Capture the cell that displays the provided text and extract its [x, y] central coordinate. 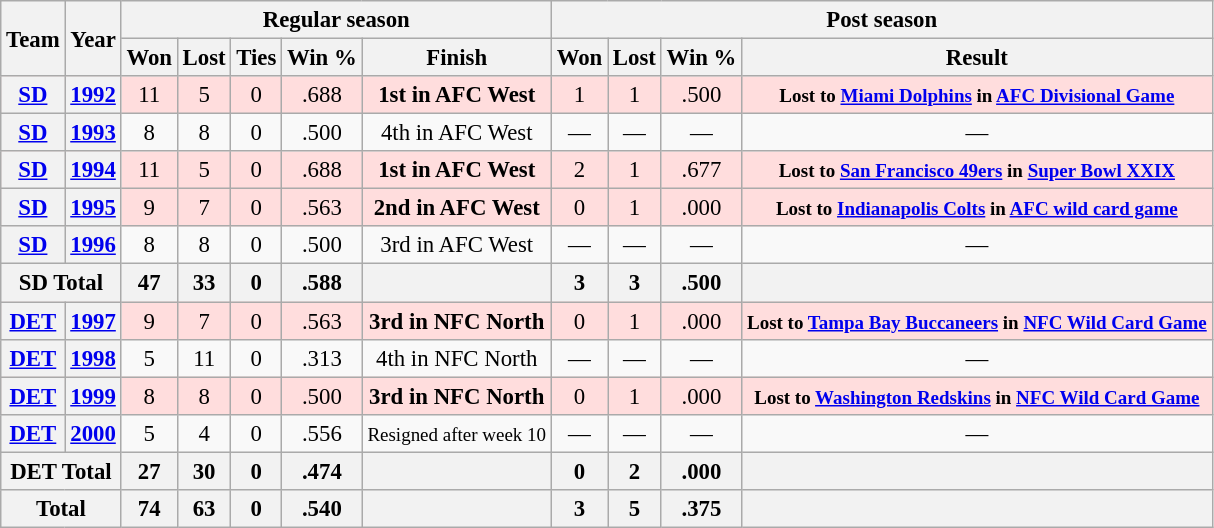
33 [204, 283]
.556 [322, 433]
63 [204, 509]
1993 [93, 133]
1999 [93, 396]
Lost to Indianapolis Colts in AFC wild card game [977, 208]
1992 [93, 95]
Lost to Washington Redskins in NFC Wild Card Game [977, 396]
.313 [322, 358]
DET Total [61, 471]
30 [204, 471]
Resigned after week 10 [456, 433]
.474 [322, 471]
74 [149, 509]
2000 [93, 433]
.375 [701, 509]
Lost to Tampa Bay Buccaneers in NFC Wild Card Game [977, 321]
Total [61, 509]
1996 [93, 245]
3rd in AFC West [456, 245]
4 [204, 433]
Year [93, 38]
Ties [256, 58]
.540 [322, 509]
.588 [322, 283]
Team [33, 38]
.677 [701, 170]
47 [149, 283]
Lost to Miami Dolphins in AFC Divisional Game [977, 95]
SD Total [61, 283]
1997 [93, 321]
Result [977, 58]
2nd in AFC West [456, 208]
Lost to San Francisco 49ers in Super Bowl XXIX [977, 170]
1998 [93, 358]
Post season [882, 20]
27 [149, 471]
1995 [93, 208]
Finish [456, 58]
4th in NFC North [456, 358]
1994 [93, 170]
Regular season [336, 20]
4th in AFC West [456, 133]
